Determine the (x, y) coordinate at the center of the cell enclosing the given text.  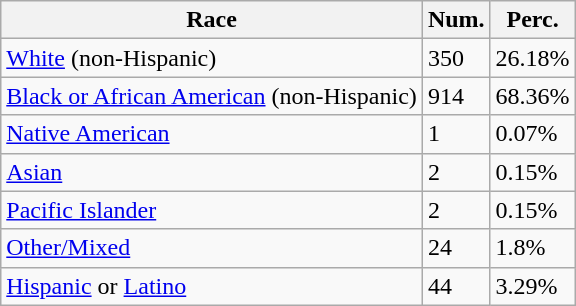
Num. (456, 20)
0.07% (532, 134)
1 (456, 134)
White (non-Hispanic) (212, 58)
26.18% (532, 58)
350 (456, 58)
Native American (212, 134)
Asian (212, 172)
Hispanic or Latino (212, 286)
Race (212, 20)
Black or African American (non-Hispanic) (212, 96)
Pacific Islander (212, 210)
Other/Mixed (212, 248)
914 (456, 96)
1.8% (532, 248)
3.29% (532, 286)
44 (456, 286)
24 (456, 248)
Perc. (532, 20)
68.36% (532, 96)
